Capture the cell that displays the provided text and extract its (X, Y) central coordinate. 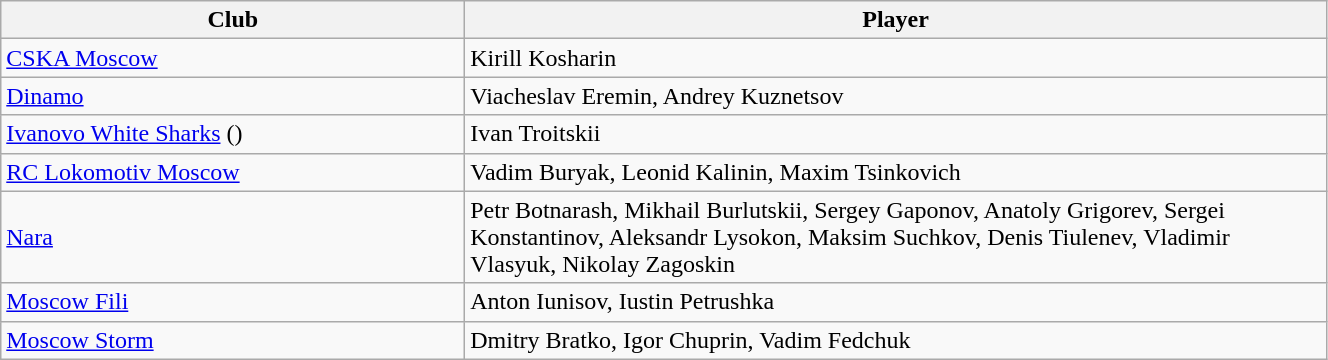
CSKA Moscow (233, 58)
RC Lokomotiv Moscow (233, 172)
Kirill Kosharin (896, 58)
Ivanovo White Sharks () (233, 134)
Ivan Troitskii (896, 134)
Player (896, 20)
Moscow Storm (233, 340)
Dmitry Bratko, Igor Chuprin, Vadim Fedchuk (896, 340)
Club (233, 20)
Anton Iunisov, Iustin Petrushka (896, 302)
Viacheslav Eremin, Andrey Kuznetsov (896, 96)
Moscow Fili (233, 302)
Dinamo (233, 96)
Nara (233, 237)
Vadim Buryak, Leonid Kalinin, Maxim Tsinkovich (896, 172)
